Locate the cell with the specified text and output its [x, y] center coordinate. 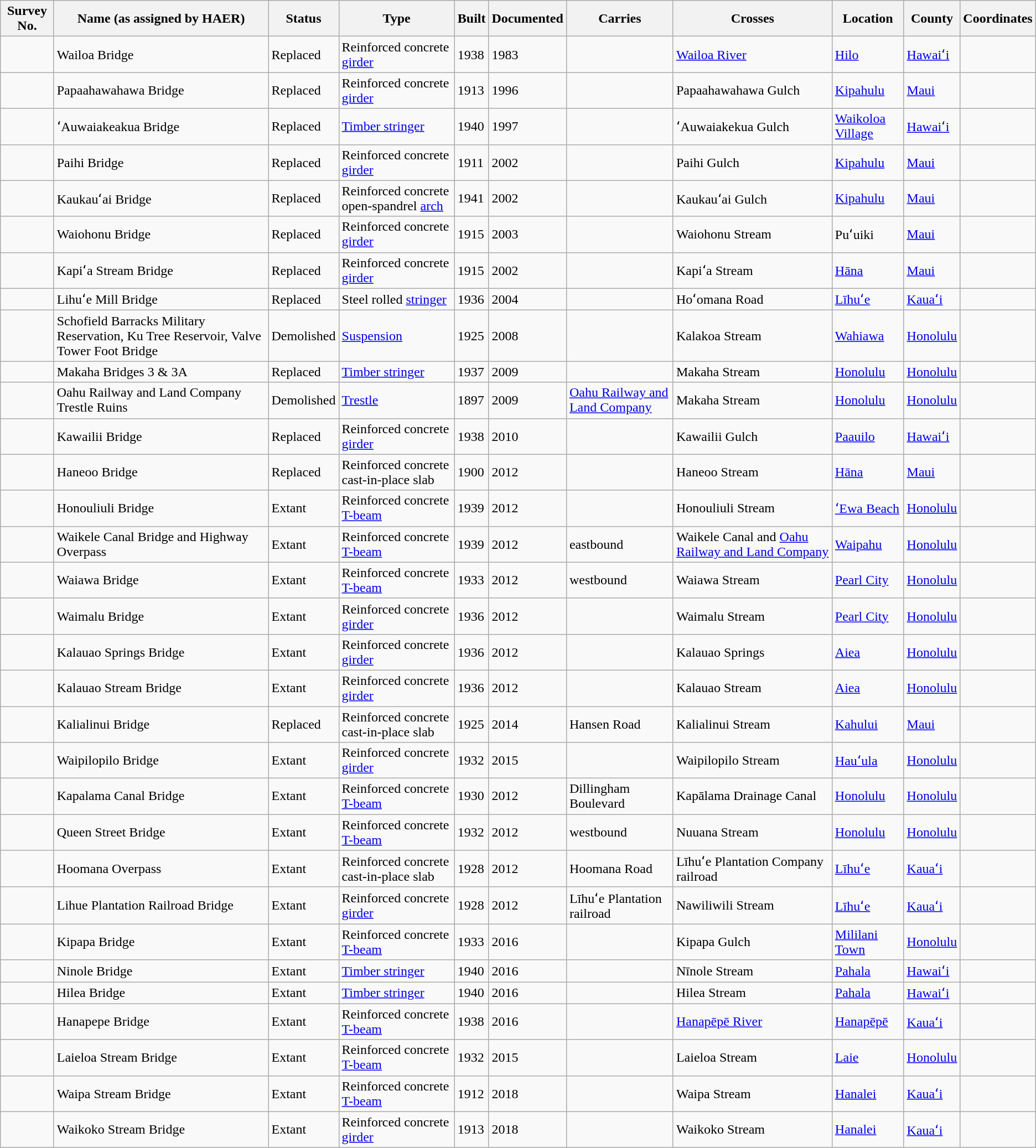
Kalialinui Stream [753, 724]
Hauʻula [868, 760]
1997 [527, 126]
Waimalu Bridge [161, 616]
Paihi Gulch [753, 163]
Līhuʻe Plantation railroad [620, 905]
Waikoko Stream [753, 1130]
Steel rolled stringer [396, 299]
Oahu Railway and Land Company [620, 401]
Name (as assigned by HAER) [161, 19]
Makaha Bridges 3 & 3A [161, 372]
Honouliuli Stream [753, 508]
Location [868, 19]
Hoʻomana Road [753, 299]
Kaukauʻai Gulch [753, 198]
1912 [472, 1093]
Wailoa Bridge [161, 54]
Wahiawa [868, 336]
Papaahawahawa Bridge [161, 91]
Kipapa Bridge [161, 942]
Hoomana Road [620, 869]
Haneoo Bridge [161, 472]
Kalauao Springs Bridge [161, 652]
Suspension [396, 336]
Coordinates [998, 19]
Carries [620, 19]
Laieloa Stream [753, 1058]
Honouliuli Bridge [161, 508]
Hanapepe Bridge [161, 1021]
Waiohonu Stream [753, 235]
Hilea Bridge [161, 993]
Kipapa Gulch [753, 942]
Waikoloa Village [868, 126]
Crosses [753, 19]
Reinforced concrete open-spandrel arch [396, 198]
Haneoo Stream [753, 472]
Documented [527, 19]
Kaukauʻai Bridge [161, 198]
Built [472, 19]
Waipahu [868, 544]
County [932, 19]
Paihi Bridge [161, 163]
Lihue Plantation Railroad Bridge [161, 905]
Waikoko Stream Bridge [161, 1130]
Trestle [396, 401]
Kawailii Gulch [753, 436]
Hilo [868, 54]
Schofield Barracks Military Reservation, Ku Tree Reservoir, Valve Tower Foot Bridge [161, 336]
Hansen Road [620, 724]
Dillingham Boulevard [620, 797]
Waipa Stream Bridge [161, 1093]
Nuuana Stream [753, 832]
Waipa Stream [753, 1093]
Waikele Canal and Oahu Railway and Land Company [753, 544]
ʻEwa Beach [868, 508]
1911 [472, 163]
Kalialinui Bridge [161, 724]
1983 [527, 54]
Kapalama Canal Bridge [161, 797]
Hanapēpē [868, 1021]
Queen Street Bridge [161, 832]
Waiawa Stream [753, 580]
Hilea Stream [753, 993]
Waiohonu Bridge [161, 235]
Waikele Canal Bridge and Highway Overpass [161, 544]
Hanapēpē River [753, 1021]
Ninole Bridge [161, 971]
Kalakoa Stream [753, 336]
1941 [472, 198]
Paauilo [868, 436]
Waipilopilo Stream [753, 760]
Laie [868, 1058]
Kapiʻa Stream [753, 270]
Mililani Town [868, 942]
Kalauao Springs [753, 652]
Līhuʻe Plantation Company railroad [753, 869]
Waipilopilo Bridge [161, 760]
Kawailii Bridge [161, 436]
ʻAuwaiakeakua Bridge [161, 126]
1900 [472, 472]
Kahului [868, 724]
Nīnole Stream [753, 971]
2010 [527, 436]
2003 [527, 235]
Kalauao Stream [753, 688]
Survey No. [27, 19]
Lihuʻe Mill Bridge [161, 299]
1937 [472, 372]
Oahu Railway and Land Company Trestle Ruins [161, 401]
Kapiʻa Stream Bridge [161, 270]
1996 [527, 91]
Puʻuiki [868, 235]
Type [396, 19]
Waimalu Stream [753, 616]
Status [303, 19]
Papaahawahawa Gulch [753, 91]
Wailoa River [753, 54]
Kalauao Stream Bridge [161, 688]
1897 [472, 401]
2004 [527, 299]
Nawiliwili Stream [753, 905]
Kapālama Drainage Canal [753, 797]
1930 [472, 797]
2014 [527, 724]
eastbound [620, 544]
ʻAuwaiakekua Gulch [753, 126]
Laieloa Stream Bridge [161, 1058]
2008 [527, 336]
Waiawa Bridge [161, 580]
Hoomana Overpass [161, 869]
